Identify which cell holds the provided text, then report its (X, Y) central coordinate. 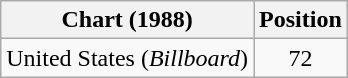
United States (Billboard) (128, 58)
Chart (1988) (128, 20)
72 (301, 58)
Position (301, 20)
